Output the (x, y) coordinate of the center of the cell containing the given text.  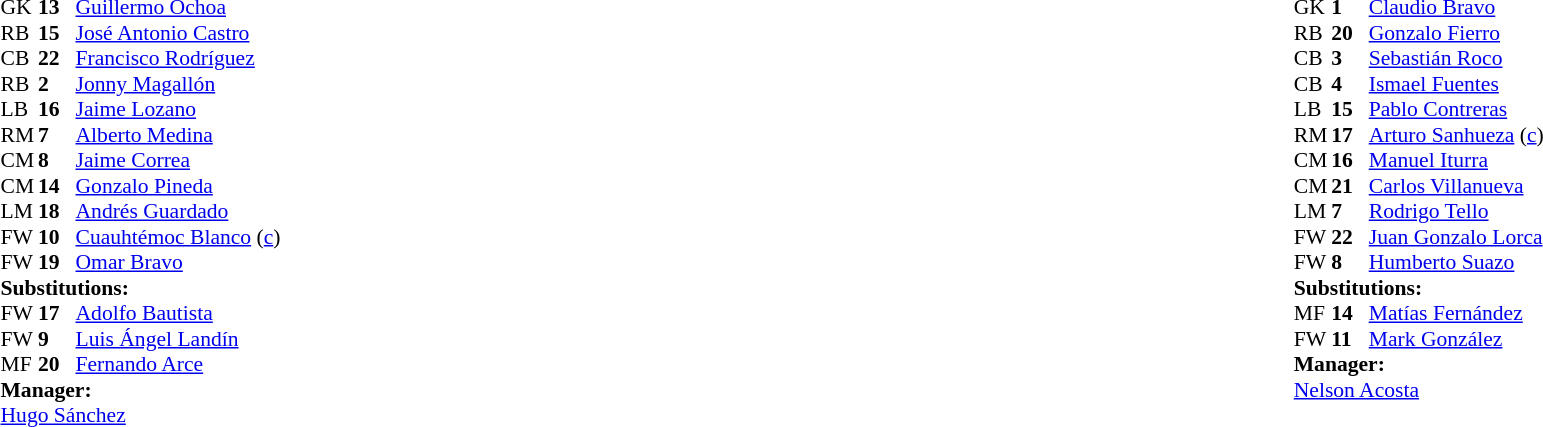
Luis Ángel Landín (178, 339)
21 (1350, 186)
Gonzalo Pineda (178, 186)
Jaime Correa (178, 161)
3 (1350, 59)
Manager: (140, 390)
Cuauhtémoc Blanco (c) (178, 237)
Omar Bravo (178, 263)
José Antonio Castro (178, 33)
Francisco Rodríguez (178, 59)
Jonny Magallón (178, 84)
19 (57, 263)
Adolfo Bautista (178, 313)
9 (57, 339)
Jaime Lozano (178, 109)
18 (57, 211)
2 (57, 84)
10 (57, 237)
Substitutions: (140, 288)
Fernando Arce (178, 365)
11 (1350, 339)
4 (1350, 84)
Andrés Guardado (178, 211)
Alberto Medina (178, 135)
